Search for the cell housing the specified text and yield its [x, y] center coordinate. 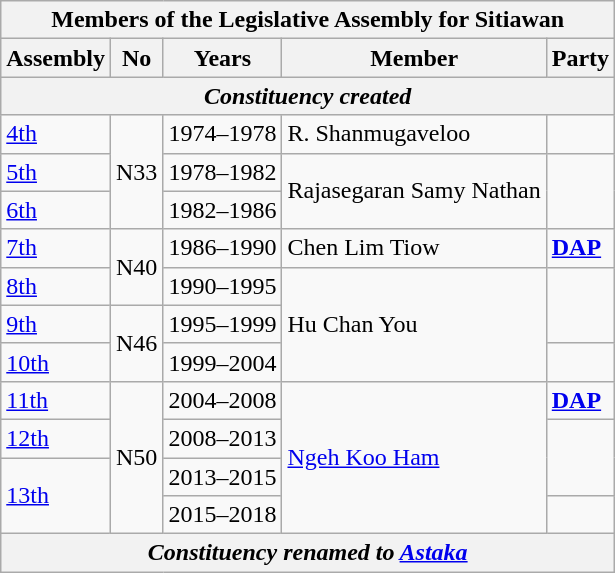
Assembly [56, 58]
Ngeh Koo Ham [414, 457]
N40 [136, 267]
9th [56, 324]
2013–2015 [222, 477]
Hu Chan You [414, 324]
1974–1978 [222, 134]
12th [56, 438]
2004–2008 [222, 400]
Constituency created [308, 96]
1986–1990 [222, 248]
1978–1982 [222, 172]
5th [56, 172]
4th [56, 134]
10th [56, 362]
8th [56, 286]
7th [56, 248]
6th [56, 210]
2008–2013 [222, 438]
13th [56, 496]
N50 [136, 457]
Members of the Legislative Assembly for Sitiawan [308, 20]
1982–1986 [222, 210]
Member [414, 58]
Constituency renamed to Astaka [308, 553]
No [136, 58]
1995–1999 [222, 324]
Chen Lim Tiow [414, 248]
N46 [136, 343]
Party [580, 58]
Rajasegaran Samy Nathan [414, 191]
1990–1995 [222, 286]
2015–2018 [222, 515]
R. Shanmugaveloo [414, 134]
11th [56, 400]
N33 [136, 172]
1999–2004 [222, 362]
Years [222, 58]
